Identify which cell holds the provided text, then report its (x, y) central coordinate. 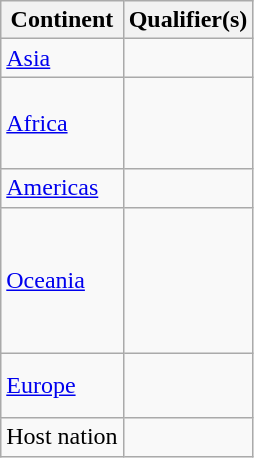
Oceania (62, 280)
Qualifier(s) (188, 20)
Continent (62, 20)
Asia (62, 58)
Europe (62, 386)
Host nation (62, 437)
Americas (62, 188)
Africa (62, 123)
